Identify which cell holds the provided text, then report its (X, Y) central coordinate. 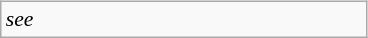
see (184, 19)
